For the text-containing cell, return its midpoint in (X, Y) coordinate format. 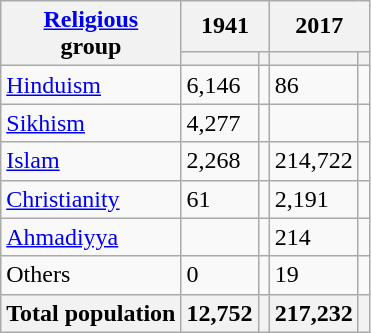
214,722 (314, 161)
86 (314, 85)
Ahmadiyya (91, 237)
Hinduism (91, 85)
12,752 (220, 313)
Sikhism (91, 123)
2,191 (314, 199)
217,232 (314, 313)
2017 (319, 26)
214 (314, 237)
1941 (225, 26)
61 (220, 199)
Religiousgroup (91, 34)
Total population (91, 313)
4,277 (220, 123)
Christianity (91, 199)
6,146 (220, 85)
Islam (91, 161)
19 (314, 275)
Others (91, 275)
2,268 (220, 161)
0 (220, 275)
